Scan for the cell matching the given text and deliver its (x, y) coordinate at center. 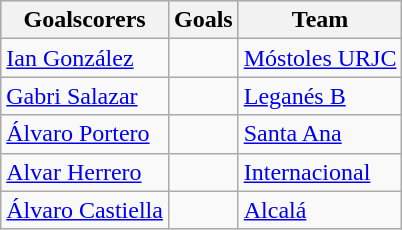
Alcalá (320, 210)
Internacional (320, 172)
Gabri Salazar (85, 96)
Álvaro Castiella (85, 210)
Leganés B (320, 96)
Santa Ana (320, 134)
Team (320, 20)
Alvar Herrero (85, 172)
Ian González (85, 58)
Álvaro Portero (85, 134)
Goalscorers (85, 20)
Goals (203, 20)
Móstoles URJC (320, 58)
